Capture the cell that displays the provided text and extract its (X, Y) central coordinate. 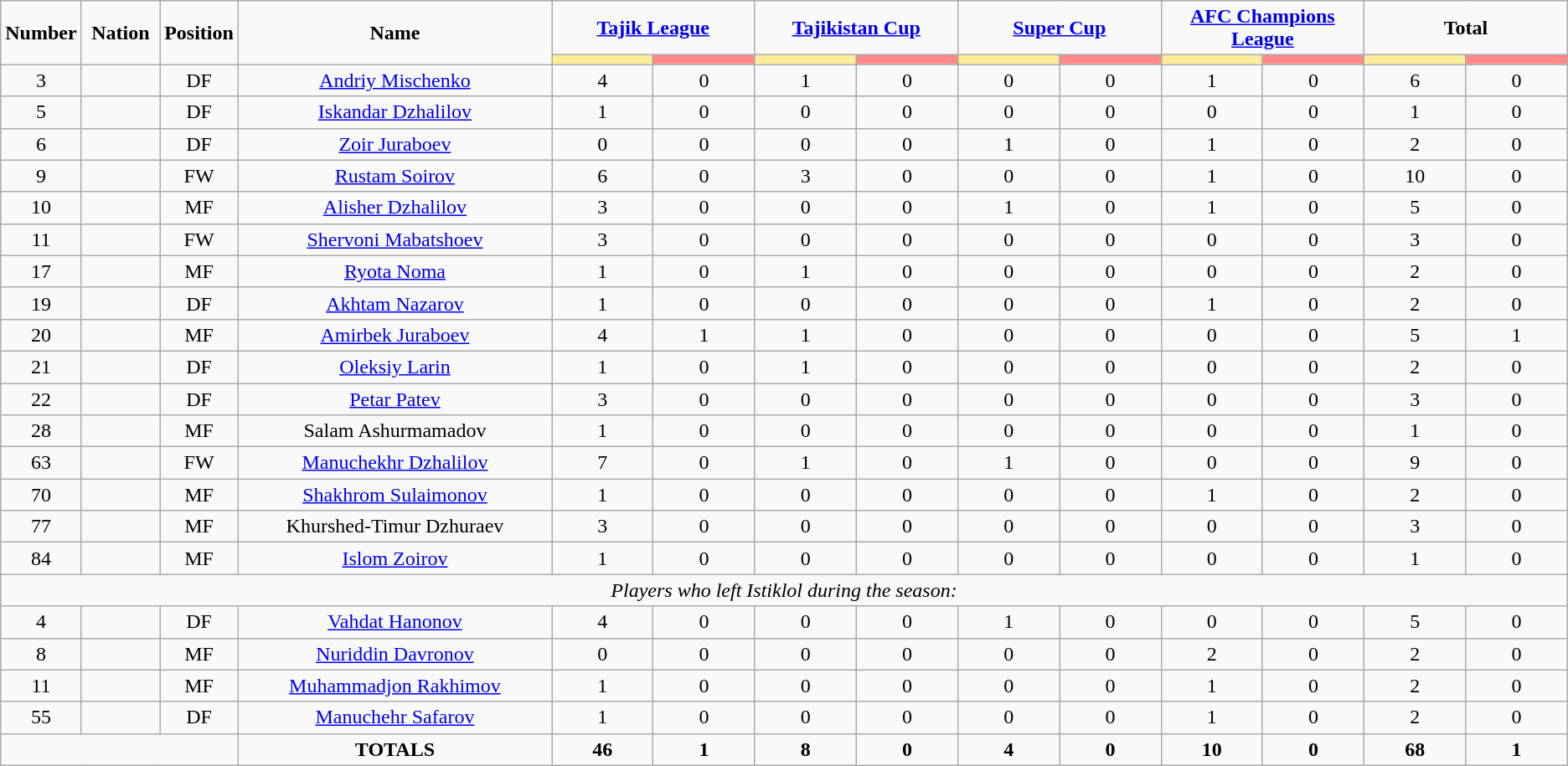
Salam Ashurmamadov (395, 431)
TOTALS (395, 749)
Rustam Soirov (395, 176)
17 (41, 271)
Tajikistan Cup (856, 28)
55 (41, 717)
Nuriddin Davronov (395, 654)
70 (41, 495)
68 (1416, 749)
Nation (121, 33)
Khurshed-Timur Dzhuraev (395, 527)
Muhammadjon Rakhimov (395, 686)
Zoir Juraboev (395, 144)
Manuchehr Safarov (395, 717)
63 (41, 463)
20 (41, 335)
46 (601, 749)
Total (1466, 28)
Ryota Noma (395, 271)
21 (41, 367)
Iskandar Dzhalilov (395, 112)
22 (41, 399)
Manuchekhr Dzhalilov (395, 463)
Players who left Istiklol during the season: (784, 590)
Alisher Dzhalilov (395, 208)
77 (41, 527)
Oleksiy Larin (395, 367)
19 (41, 303)
Number (41, 33)
AFC Champions League (1263, 28)
Tajik League (653, 28)
7 (601, 463)
28 (41, 431)
Islom Zoirov (395, 558)
84 (41, 558)
Name (395, 33)
Shervoni Mabatshoev (395, 239)
Position (199, 33)
Super Cup (1060, 28)
Shakhrom Sulaimonov (395, 495)
Petar Patev (395, 399)
Amirbek Juraboev (395, 335)
Akhtam Nazarov (395, 303)
Vahdat Hanonov (395, 622)
Andriy Mischenko (395, 80)
